For the text-containing cell, return its midpoint in [x, y] coordinate format. 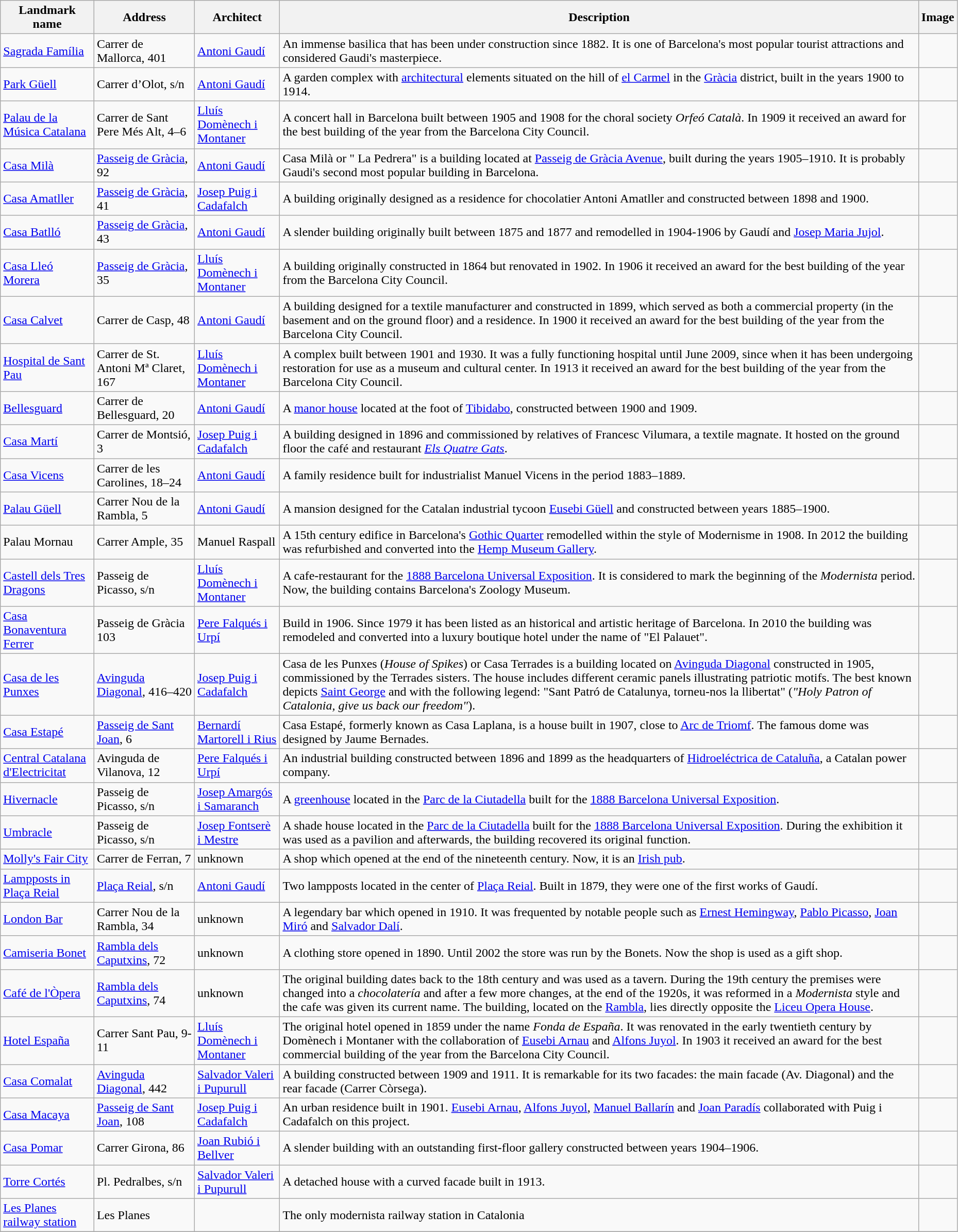
Carrer d’Olot, s/n [144, 85]
Casa Milà [47, 165]
Casa Calvet [47, 320]
Avinguda Diagonal, 442 [144, 1081]
Carrer Nou de la Rambla, 34 [144, 919]
Carrer Girona, 86 [144, 1148]
Passeig de Gràcia, 92 [144, 165]
Josep Fontserè i Mestre [237, 833]
Molly's Fair City [47, 859]
Carrer de St. Antoni Mª Claret, 167 [144, 367]
A garden complex with architectural elements situated on the hill of el Carmel in the Gràcia district, built in the years 1900 to 1914. [599, 85]
A mansion designed for the Catalan industrial tycoon Eusebi Güell and constructed between years 1885–1900. [599, 509]
A legendary bar which opened in 1910. It was frequented by notable people such as Ernest Hemingway, Pablo Picasso, Joan Miró and Salvador Dalí. [599, 919]
Carrer de Ferran, 7 [144, 859]
A family residence built for industrialist Manuel Vicens in the period 1883–1889. [599, 475]
Casa Comalat [47, 1081]
Palau Güell [47, 509]
A slender building originally built between 1875 and 1877 and remodelled in 1904-1906 by Gaudí and Josep Maria Jujol. [599, 232]
Casa Pomar [47, 1148]
Rambla dels Caputxins, 72 [144, 952]
Café de l'Òpera [47, 993]
Casa Batlló [47, 232]
An industrial building constructed between 1896 and 1899 as the headquarters of Hidroeléctrica de Cataluña, a Catalan power company. [599, 766]
A shop which opened at the end of the nineteenth century. Now, it is an Irish pub. [599, 859]
A slender building with an outstanding first-floor gallery constructed between years 1904–1906. [599, 1148]
Rambla dels Caputxins, 74 [144, 993]
Lampposts in Plaça Reial [47, 885]
Casa Estapé, formerly known as Casa Laplana, is a house built in 1907, close to Arc de Triomf. The famous dome was designed by Jaume Bernades. [599, 732]
Bellesguard [47, 408]
Manuel Raspall [237, 542]
Plaça Reial, s/n [144, 885]
Park Güell [47, 85]
Carrer de Montsió, 3 [144, 441]
Pl. Pedralbes, s/n [144, 1182]
A manor house located at the foot of Tibidabo, constructed between 1900 and 1909. [599, 408]
Bernardí Martorell i Rius [237, 732]
Carrer de Sant Pere Més Alt, 4–6 [144, 125]
Central Catalana d'Electricitat [47, 766]
Hivernacle [47, 799]
Les Planes [144, 1215]
The only modernista railway station in Catalonia [599, 1215]
Description [599, 18]
Josep Amargós i Samaranch [237, 799]
Casa Amatller [47, 199]
Sagrada Família [47, 50]
Carrer de les Carolines, 18–24 [144, 475]
Carrer de Bellesguard, 20 [144, 408]
Torre Cortés [47, 1182]
Passeig de Gràcia, 41 [144, 199]
Hotel España [47, 1040]
An urban residence built in 1901. Eusebi Arnau, Alfons Juyol, Manuel Ballarín and Joan Paradís collaborated with Puig i Cadafalch on this project. [599, 1115]
Passeig de Gràcia 103 [144, 630]
Passeig de Gràcia, 35 [144, 273]
Passeig de Sant Joan, 6 [144, 732]
Camiseria Bonet [47, 952]
Palau Mornau [47, 542]
Palau de la Música Catalana [47, 125]
Casa de les Punxes [47, 684]
Avinguda Diagonal, 416–420 [144, 684]
A detached house with a curved facade built in 1913. [599, 1182]
Architect [237, 18]
Landmark name [47, 18]
Casa Bonaventura Ferrer [47, 630]
Avinguda de Vilanova, 12 [144, 766]
A greenhouse located in the Parc de la Ciutadella built for the 1888 Barcelona Universal Exposition. [599, 799]
London Bar [47, 919]
Two lampposts located in the center of Plaça Reial. Built in 1879, they were one of the first works of Gaudí. [599, 885]
Carrer Ample, 35 [144, 542]
Casa Macaya [47, 1115]
Carrer Sant Pau, 9-11 [144, 1040]
Hospital de Sant Pau [47, 367]
Passeig de Gràcia, 43 [144, 232]
Carrer Nou de la Rambla, 5 [144, 509]
Passeig de Sant Joan, 108 [144, 1115]
Castell dels Tres Dragons [47, 583]
Umbracle [47, 833]
Carrer de Casp, 48 [144, 320]
Casa Vicens [47, 475]
Address [144, 18]
Carrer de Mallorca, 401 [144, 50]
Casa Estapé [47, 732]
A clothing store opened in 1890. Until 2002 the store was run by the Bonets. Now the shop is used as a gift shop. [599, 952]
Casa Martí [47, 441]
Joan Rubió i Bellver [237, 1148]
Casa Lleó Morera [47, 273]
Les Planes railway station [47, 1215]
Image [938, 18]
A building originally designed as a residence for chocolatier Antoni Amatller and constructed between 1898 and 1900. [599, 199]
